Detect which cell encompasses the target text, then output its (x, y) center coordinate. 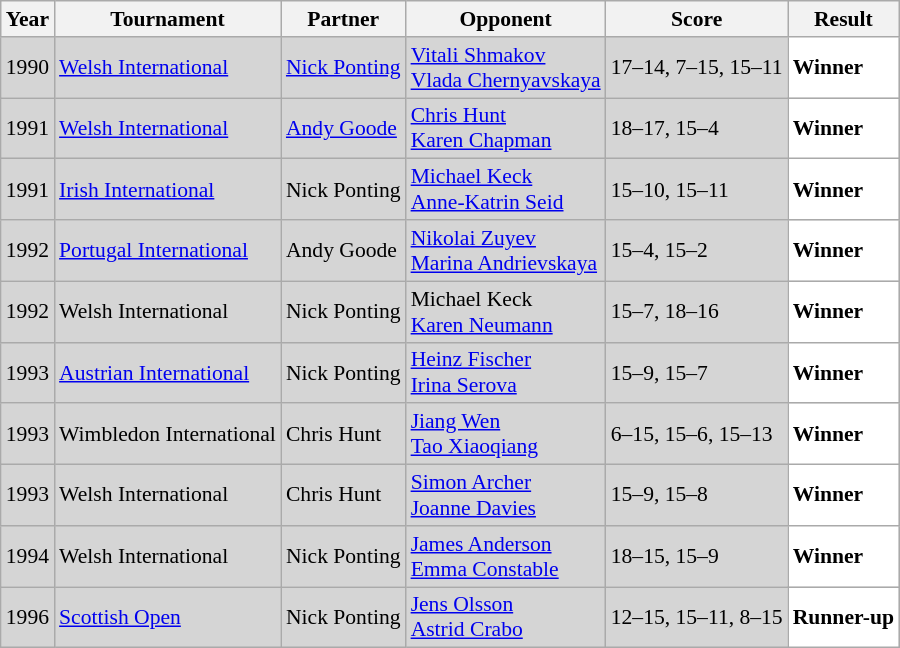
Runner-up (844, 618)
Tournament (168, 19)
15–4, 15–2 (697, 250)
Jens Olsson Astrid Crabo (506, 618)
Michael Keck Karen Neumann (506, 312)
17–14, 7–15, 15–11 (697, 68)
Nikolai Zuyev Marina Andrievskaya (506, 250)
1996 (28, 618)
Score (697, 19)
James Anderson Emma Constable (506, 556)
Opponent (506, 19)
Irish International (168, 190)
Vitali Shmakov Vlada Chernyavskaya (506, 68)
Heinz Fischer Irina Serova (506, 372)
15–10, 15–11 (697, 190)
15–9, 15–8 (697, 496)
15–7, 18–16 (697, 312)
18–15, 15–9 (697, 556)
12–15, 15–11, 8–15 (697, 618)
Chris Hunt Karen Chapman (506, 128)
1990 (28, 68)
Michael Keck Anne-Katrin Seid (506, 190)
Simon Archer Joanne Davies (506, 496)
Wimbledon International (168, 434)
Scottish Open (168, 618)
Jiang Wen Tao Xiaoqiang (506, 434)
Austrian International (168, 372)
6–15, 15–6, 15–13 (697, 434)
18–17, 15–4 (697, 128)
15–9, 15–7 (697, 372)
Result (844, 19)
Partner (344, 19)
Portugal International (168, 250)
1994 (28, 556)
Year (28, 19)
